Return the [X, Y] coordinate for the center point of the cell that contains the specified text.  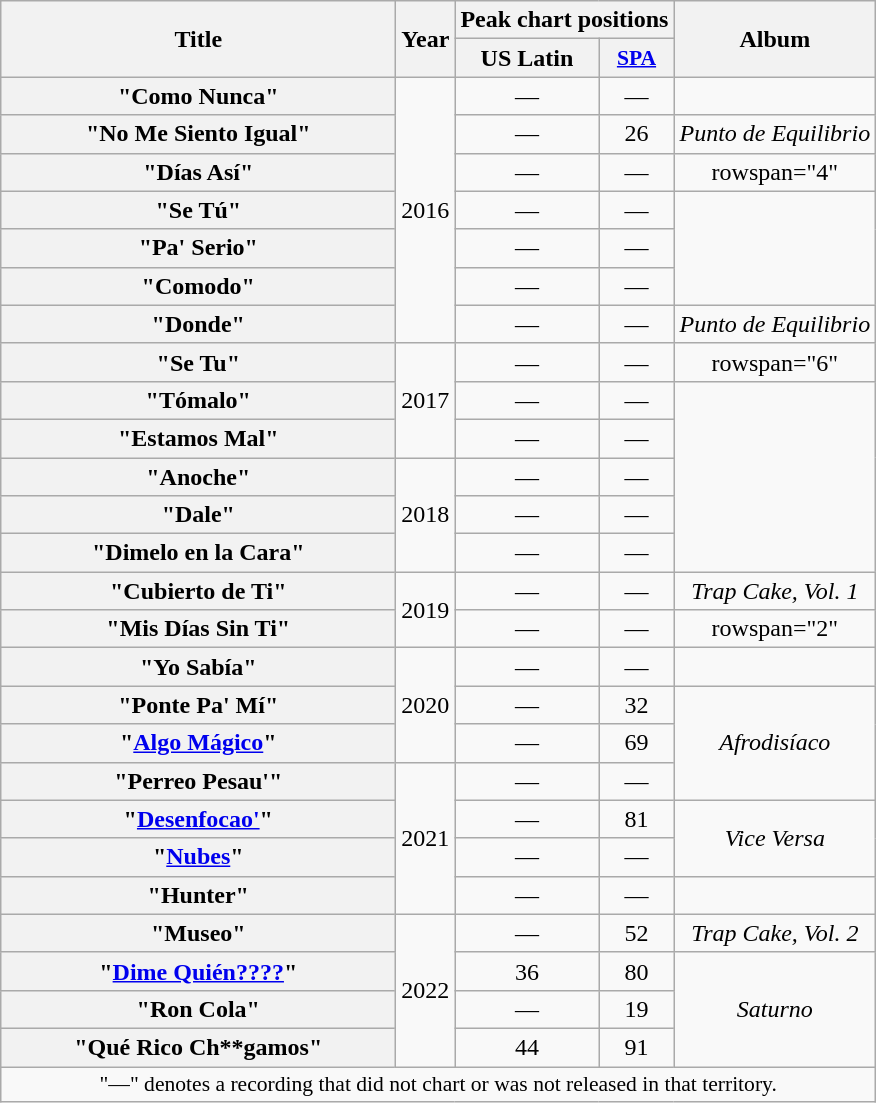
2018 [426, 515]
"Días Así" [198, 172]
"Se Tú" [198, 210]
"Hunter" [198, 895]
"Mis Días Sin Ti" [198, 629]
"Ponte Pa' Mí" [198, 705]
rowspan="4" [775, 172]
Trap Cake, Vol. 2 [775, 933]
SPA [636, 58]
"Qué Rico Ch**gamos" [198, 1047]
91 [636, 1047]
2021 [426, 838]
"—" denotes a recording that did not chart or was not released in that territory. [438, 1084]
rowspan="6" [775, 362]
26 [636, 134]
2019 [426, 610]
Vice Versa [775, 838]
2016 [426, 210]
"Dale" [198, 515]
"Estamos Mal" [198, 438]
Trap Cake, Vol. 1 [775, 591]
"Nubes" [198, 857]
19 [636, 1009]
"Algo Mágico" [198, 743]
"Pa' Serio" [198, 248]
"Como Nunca" [198, 96]
"Cubierto de Ti" [198, 591]
52 [636, 933]
44 [527, 1047]
32 [636, 705]
"Comodo" [198, 286]
2017 [426, 400]
"Se Tu" [198, 362]
80 [636, 971]
81 [636, 819]
2020 [426, 705]
Title [198, 39]
"Ron Cola" [198, 1009]
2022 [426, 990]
Year [426, 39]
Peak chart positions [564, 20]
US Latin [527, 58]
"Dime Quién????" [198, 971]
69 [636, 743]
Afrodisíaco [775, 743]
"Museo" [198, 933]
"Donde" [198, 324]
"No Me Siento Igual" [198, 134]
"Desenfocao'" [198, 819]
"Perreo Pesau'" [198, 781]
"Dimelo en la Cara" [198, 553]
Album [775, 39]
"Anoche" [198, 477]
36 [527, 971]
"Tómalo" [198, 400]
Saturno [775, 1009]
rowspan="2" [775, 629]
"Yo Sabía" [198, 667]
